Identify which cell holds the provided text, then report its [x, y] central coordinate. 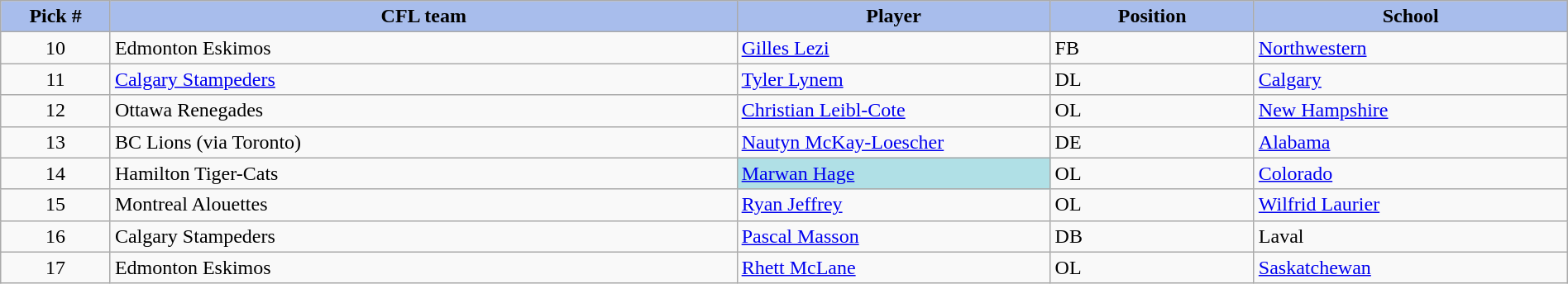
Alabama [1411, 142]
16 [56, 236]
10 [56, 48]
Hamilton Tiger-Cats [423, 173]
Player [893, 17]
Saskatchewan [1411, 267]
Position [1152, 17]
School [1411, 17]
Marwan Hage [893, 173]
Rhett McLane [893, 267]
17 [56, 267]
DL [1152, 79]
Gilles Lezi [893, 48]
Colorado [1411, 173]
Pick # [56, 17]
Christian Leibl-Cote [893, 111]
12 [56, 111]
Tyler Lynem [893, 79]
Montreal Alouettes [423, 205]
New Hampshire [1411, 111]
Laval [1411, 236]
Wilfrid Laurier [1411, 205]
DB [1152, 236]
Nautyn McKay-Loescher [893, 142]
14 [56, 173]
Ryan Jeffrey [893, 205]
11 [56, 79]
FB [1152, 48]
Ottawa Renegades [423, 111]
15 [56, 205]
Pascal Masson [893, 236]
Calgary [1411, 79]
DE [1152, 142]
CFL team [423, 17]
Northwestern [1411, 48]
13 [56, 142]
BC Lions (via Toronto) [423, 142]
